Return (X, Y) of the center of cell containing provided text 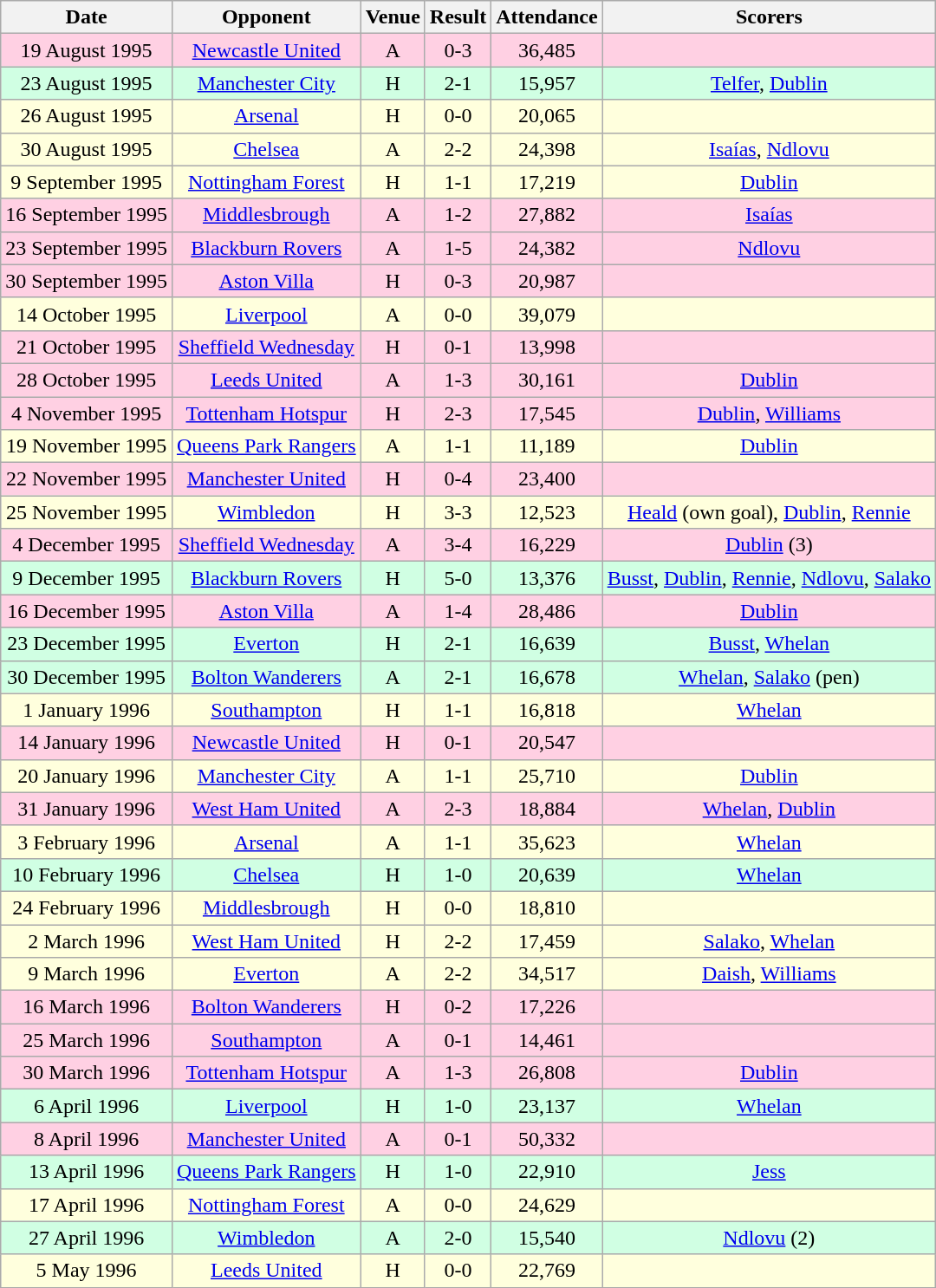
0-2 (458, 1007)
2-0 (458, 1238)
17,545 (547, 413)
Isaías, Ndlovu (769, 149)
30 December 1995 (87, 677)
3 February 1996 (87, 842)
15,957 (547, 83)
22,769 (547, 1271)
14 January 1996 (87, 743)
14,461 (547, 1040)
Dublin (3) (769, 545)
25 November 1995 (87, 512)
21 October 1995 (87, 347)
30 March 1996 (87, 1073)
20,547 (547, 743)
8 April 1996 (87, 1139)
Jess (769, 1172)
5 May 1996 (87, 1271)
Result (458, 17)
Date (87, 17)
Opponent (266, 17)
16,639 (547, 644)
16 March 1996 (87, 1007)
1-5 (458, 248)
30,161 (547, 380)
23,400 (547, 479)
4 November 1995 (87, 413)
22,910 (547, 1172)
Venue (393, 17)
1-4 (458, 611)
30 September 1995 (87, 281)
5-0 (458, 578)
20,639 (547, 875)
Whelan, Dublin (769, 809)
Heald (own goal), Dublin, Rennie (769, 512)
23 December 1995 (87, 644)
0-4 (458, 479)
Ndlovu (2) (769, 1238)
3-4 (458, 545)
17,219 (547, 182)
15,540 (547, 1238)
17,459 (547, 940)
24 February 1996 (87, 907)
31 January 1996 (87, 809)
28 October 1995 (87, 380)
20,065 (547, 116)
Isaías (769, 215)
35,623 (547, 842)
16,678 (547, 677)
Busst, Whelan (769, 644)
17,226 (547, 1007)
Ndlovu (769, 248)
Whelan, Salako (pen) (769, 677)
Daish, Williams (769, 974)
18,884 (547, 809)
30 August 1995 (87, 149)
27,882 (547, 215)
19 November 1995 (87, 446)
3-3 (458, 512)
20 January 1996 (87, 776)
9 December 1995 (87, 578)
13 April 1996 (87, 1172)
4 December 1995 (87, 545)
25,710 (547, 776)
17 April 1996 (87, 1205)
20,987 (547, 281)
23 September 1995 (87, 248)
25 March 1996 (87, 1040)
16 December 1995 (87, 611)
Salako, Whelan (769, 940)
13,998 (547, 347)
27 April 1996 (87, 1238)
14 October 1995 (87, 314)
39,079 (547, 314)
2 March 1996 (87, 940)
26,808 (547, 1073)
23 August 1995 (87, 83)
19 August 1995 (87, 50)
24,629 (547, 1205)
16,229 (547, 545)
28,486 (547, 611)
9 March 1996 (87, 974)
9 September 1995 (87, 182)
Busst, Dublin, Rennie, Ndlovu, Salako (769, 578)
13,376 (547, 578)
Scorers (769, 17)
1-2 (458, 215)
18,810 (547, 907)
Attendance (547, 17)
24,382 (547, 248)
34,517 (547, 974)
50,332 (547, 1139)
11,189 (547, 446)
22 November 1995 (87, 479)
Telfer, Dublin (769, 83)
24,398 (547, 149)
10 February 1996 (87, 875)
23,137 (547, 1106)
26 August 1995 (87, 116)
16,818 (547, 710)
1 January 1996 (87, 710)
Dublin, Williams (769, 413)
6 April 1996 (87, 1106)
12,523 (547, 512)
36,485 (547, 50)
16 September 1995 (87, 215)
